Identify which cell holds the provided text, then report its [X, Y] central coordinate. 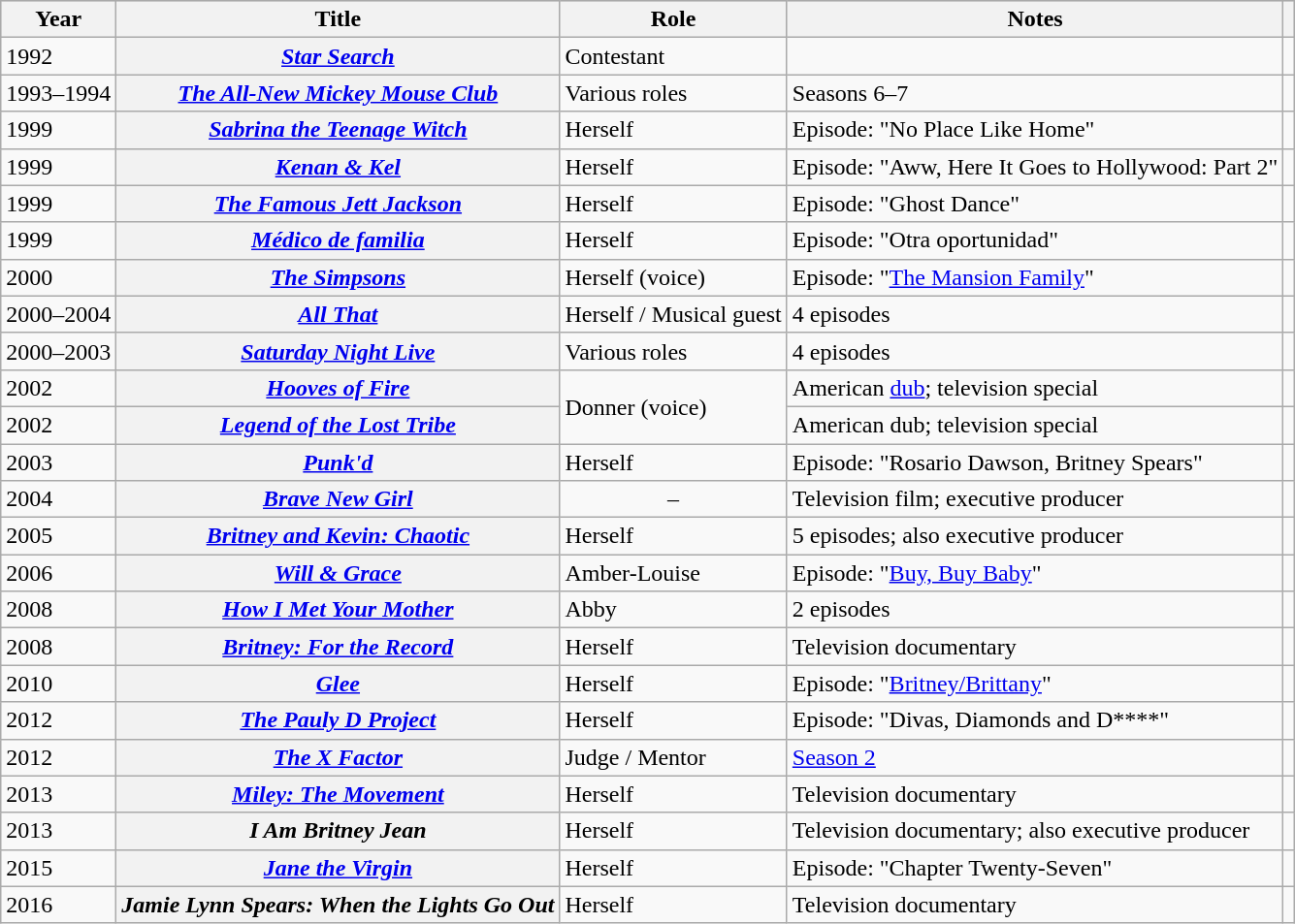
Herself / Musical guest [673, 314]
Kenan & Kel [338, 167]
5 episodes; also executive producer [1035, 536]
Television film; executive producer [1035, 499]
I Am Britney Jean [338, 831]
2015 [58, 868]
Title [338, 19]
Episode: "Buy, Buy Baby" [1035, 573]
Abby [673, 610]
Notes [1035, 19]
Star Search [338, 56]
2000–2003 [58, 351]
2016 [58, 905]
Season 2 [1035, 757]
Legend of the Lost Tribe [338, 425]
All That [338, 314]
Herself (voice) [673, 277]
Episode: "Rosario Dawson, Britney Spears" [1035, 462]
Year [58, 19]
Seasons 6–7 [1035, 93]
Jane the Virgin [338, 868]
2005 [58, 536]
Saturday Night Live [338, 351]
2010 [58, 684]
The Famous Jett Jackson [338, 204]
Episode: "Britney/Brittany" [1035, 684]
How I Met Your Mother [338, 610]
Amber-Louise [673, 573]
The Pauly D Project [338, 720]
Television documentary; also executive producer [1035, 831]
The Simpsons [338, 277]
Miley: The Movement [338, 794]
Episode: "Divas, Diamonds and D****" [1035, 720]
2000–2004 [58, 314]
– [673, 499]
Will & Grace [338, 573]
Britney: For the Record [338, 647]
Britney and Kevin: Chaotic [338, 536]
Donner (voice) [673, 406]
Judge / Mentor [673, 757]
Episode: "Chapter Twenty-Seven" [1035, 868]
2 episodes [1035, 610]
The X Factor [338, 757]
The All-New Mickey Mouse Club [338, 93]
Episode: "Ghost Dance" [1035, 204]
Jamie Lynn Spears: When the Lights Go Out [338, 905]
Sabrina the Teenage Witch [338, 130]
Punk'd [338, 462]
2003 [58, 462]
Brave New Girl [338, 499]
Episode: "The Mansion Family" [1035, 277]
1992 [58, 56]
2006 [58, 573]
Episode: "No Place Like Home" [1035, 130]
Médico de familia [338, 240]
2000 [58, 277]
2004 [58, 499]
Hooves of Fire [338, 388]
1993–1994 [58, 93]
Episode: "Otra oportunidad" [1035, 240]
Contestant [673, 56]
Episode: "Aww, Here It Goes to Hollywood: Part 2" [1035, 167]
Glee [338, 684]
Role [673, 19]
